Pinpoint the cell where the given text exists, returning its [x, y] midpoint coordinate. 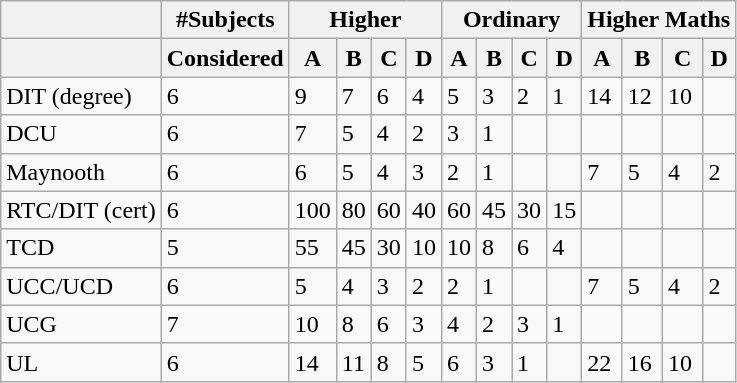
12 [642, 96]
55 [312, 248]
100 [312, 210]
40 [424, 210]
DCU [81, 134]
#Subjects [225, 20]
80 [354, 210]
RTC/DIT (cert) [81, 210]
Ordinary [511, 20]
22 [602, 362]
15 [564, 210]
16 [642, 362]
Maynooth [81, 172]
TCD [81, 248]
UL [81, 362]
Higher Maths [659, 20]
DIT (degree) [81, 96]
UCG [81, 324]
9 [312, 96]
Considered [225, 58]
Higher [365, 20]
UCC/UCD [81, 286]
11 [354, 362]
